Provide the (X, Y) coordinate of the cell's center where the given text is located.  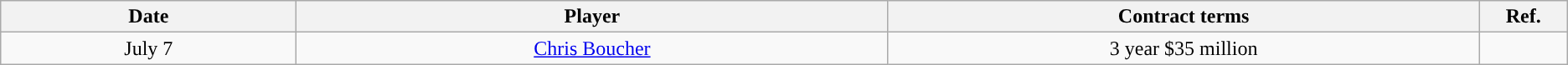
Date (149, 17)
Ref. (1523, 17)
Contract terms (1184, 17)
July 7 (149, 48)
3 year $35 million (1184, 48)
Chris Boucher (592, 48)
Player (592, 17)
